Provide the [X, Y] coordinate of the cell's center where the given text is located.  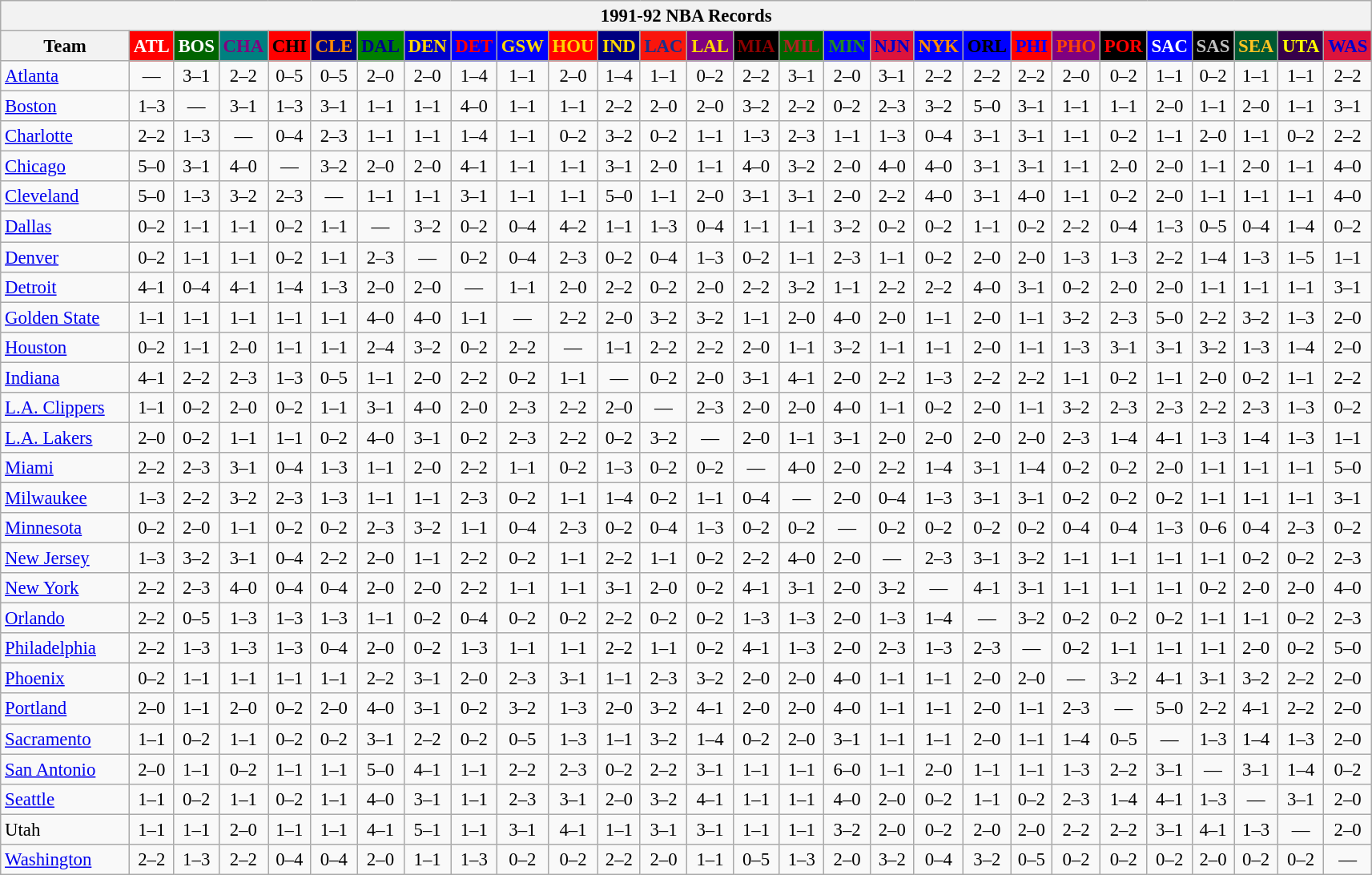
NYK [939, 46]
SAC [1169, 46]
4–2 [573, 227]
WAS [1348, 46]
PHI [1032, 46]
CHA [243, 46]
Team [66, 46]
Boston [66, 107]
DAL [381, 46]
MIL [802, 46]
NJN [892, 46]
New York [66, 588]
Orlando [66, 619]
Detroit [66, 287]
UTA [1301, 46]
L.A. Lakers [66, 437]
Philadelphia [66, 648]
SEA [1256, 46]
Charlotte [66, 136]
Dallas [66, 227]
Atlanta [66, 76]
GSW [522, 46]
Miami [66, 468]
BOS [196, 46]
IND [619, 46]
2–4 [381, 347]
0–6 [1213, 528]
Utah [66, 829]
Indiana [66, 377]
Golden State [66, 317]
LAL [710, 46]
HOU [573, 46]
CHI [289, 46]
Sacramento [66, 739]
L.A. Clippers [66, 408]
Houston [66, 347]
Portland [66, 709]
Cleveland [66, 196]
POR [1123, 46]
MIN [847, 46]
5–1 [428, 829]
ORL [987, 46]
PHO [1076, 46]
LAC [663, 46]
6–0 [847, 769]
Milwaukee [66, 498]
CLE [333, 46]
New Jersey [66, 558]
Phoenix [66, 679]
MIA [756, 46]
DEN [428, 46]
1991-92 NBA Records [686, 16]
Chicago [66, 167]
Washington [66, 860]
Seattle [66, 799]
1–5 [1301, 257]
Minnesota [66, 528]
San Antonio [66, 769]
ATL [151, 46]
DET [474, 46]
Denver [66, 257]
SAS [1213, 46]
